Provide the [x, y] coordinate of the cell's center where the given text is located.  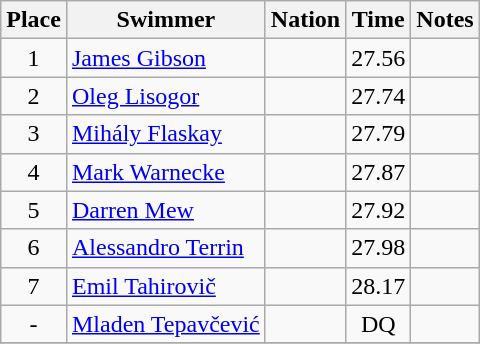
Darren Mew [166, 210]
Swimmer [166, 20]
28.17 [378, 286]
- [34, 324]
27.92 [378, 210]
Notes [445, 20]
6 [34, 248]
4 [34, 172]
Nation [305, 20]
Time [378, 20]
Alessandro Terrin [166, 248]
27.56 [378, 58]
27.74 [378, 96]
27.79 [378, 134]
Mark Warnecke [166, 172]
Place [34, 20]
James Gibson [166, 58]
27.98 [378, 248]
7 [34, 286]
27.87 [378, 172]
Mladen Tepavčević [166, 324]
DQ [378, 324]
Mihály Flaskay [166, 134]
Oleg Lisogor [166, 96]
5 [34, 210]
1 [34, 58]
Emil Tahirovič [166, 286]
3 [34, 134]
2 [34, 96]
